Detect which cell encompasses the target text, then output its [x, y] center coordinate. 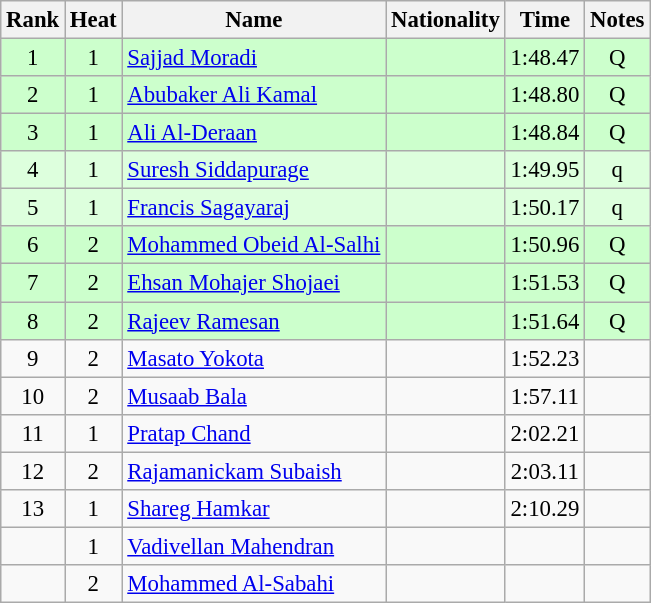
Rajeev Ramesan [254, 321]
Mohammed Obeid Al-Salhi [254, 245]
1:57.11 [545, 396]
10 [33, 396]
1:51.53 [545, 283]
9 [33, 358]
1:50.17 [545, 208]
Time [545, 20]
Masato Yokota [254, 358]
13 [33, 509]
1:48.80 [545, 95]
1:50.96 [545, 245]
Rajamanickam Subaish [254, 471]
Rank [33, 20]
Mohammed Al-Sabahi [254, 584]
Ali Al-Deraan [254, 133]
1:52.23 [545, 358]
11 [33, 433]
1:51.64 [545, 321]
7 [33, 283]
2:03.11 [545, 471]
Francis Sagayaraj [254, 208]
6 [33, 245]
5 [33, 208]
3 [33, 133]
1:48.47 [545, 58]
8 [33, 321]
Suresh Siddapurage [254, 170]
Shareg Hamkar [254, 509]
Name [254, 20]
12 [33, 471]
1:48.84 [545, 133]
Sajjad Moradi [254, 58]
Pratap Chand [254, 433]
2:02.21 [545, 433]
4 [33, 170]
Nationality [446, 20]
Notes [618, 20]
Vadivellan Mahendran [254, 546]
1:49.95 [545, 170]
Ehsan Mohajer Shojaei [254, 283]
Abubaker Ali Kamal [254, 95]
2:10.29 [545, 509]
Musaab Bala [254, 396]
Heat [94, 20]
